Output the (x, y) coordinate of the center of the cell containing the given text.  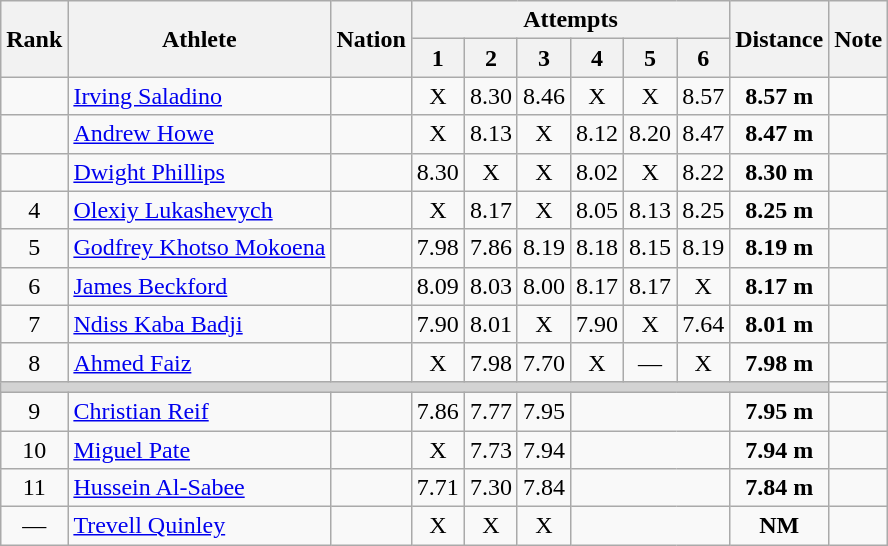
7.70 (544, 362)
9 (34, 411)
8.19 m (780, 248)
8.47 (704, 134)
Miguel Pate (200, 449)
7.30 (490, 488)
8.25 m (780, 210)
8.57 (704, 96)
8.47 m (780, 134)
Ahmed Faiz (200, 362)
8.18 (596, 248)
Trevell Quinley (200, 526)
7.73 (490, 449)
8.05 (596, 210)
7.98 m (780, 362)
8.03 (490, 286)
8.22 (704, 172)
7.84 m (780, 488)
8.46 (544, 96)
7.94 (544, 449)
7.94 m (780, 449)
Irving Saladino (200, 96)
7.84 (544, 488)
8 (34, 362)
11 (34, 488)
Athlete (200, 39)
8.20 (650, 134)
3 (544, 58)
7 (34, 324)
Rank (34, 39)
8.12 (596, 134)
Note (858, 39)
Olexiy Lukashevych (200, 210)
James Beckford (200, 286)
Hussein Al-Sabee (200, 488)
8.01 m (780, 324)
8.02 (596, 172)
1 (438, 58)
10 (34, 449)
NM (780, 526)
8.09 (438, 286)
8.00 (544, 286)
Nation (371, 39)
2 (490, 58)
8.15 (650, 248)
8.30 m (780, 172)
Andrew Howe (200, 134)
Christian Reif (200, 411)
Attempts (570, 20)
Dwight Phillips (200, 172)
7.71 (438, 488)
8.01 (490, 324)
7.95 (544, 411)
Ndiss Kaba Badji (200, 324)
Godfrey Khotso Mokoena (200, 248)
7.77 (490, 411)
7.64 (704, 324)
7.95 m (780, 411)
8.17 m (780, 286)
8.57 m (780, 96)
8.25 (704, 210)
Distance (780, 39)
